Search for the cell housing the specified text and yield its [X, Y] center coordinate. 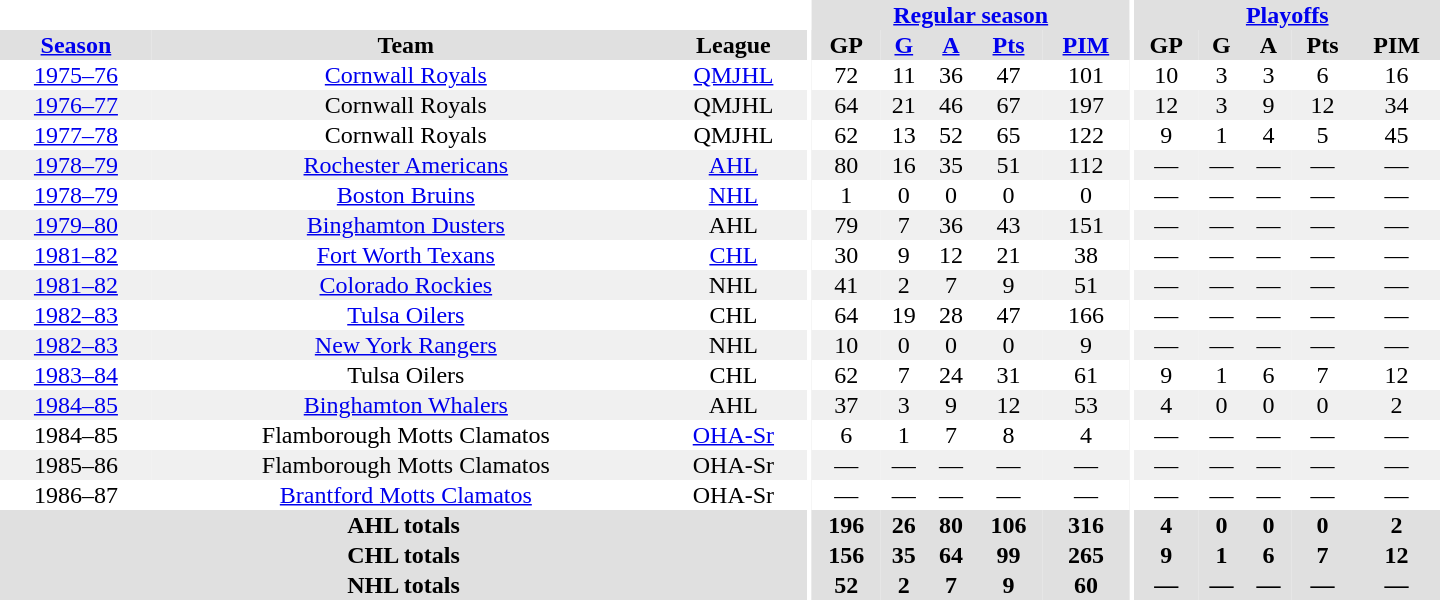
1975–76 [76, 75]
Rochester Americans [406, 165]
Binghamton Dusters [406, 225]
122 [1086, 135]
41 [846, 285]
1985–86 [76, 465]
53 [1086, 405]
24 [950, 375]
30 [846, 255]
37 [846, 405]
72 [846, 75]
Binghamton Whalers [406, 405]
1977–78 [76, 135]
101 [1086, 75]
112 [1086, 165]
46 [950, 105]
8 [1008, 435]
65 [1008, 135]
19 [904, 315]
34 [1396, 105]
67 [1008, 105]
New York Rangers [406, 345]
1976–77 [76, 105]
156 [846, 555]
Regular season [970, 15]
NHL totals [404, 585]
197 [1086, 105]
166 [1086, 315]
CHL totals [404, 555]
Colorado Rockies [406, 285]
1983–84 [76, 375]
Team [406, 45]
28 [950, 315]
AHL totals [404, 525]
79 [846, 225]
99 [1008, 555]
Boston Bruins [406, 195]
151 [1086, 225]
265 [1086, 555]
13 [904, 135]
106 [1008, 525]
38 [1086, 255]
26 [904, 525]
5 [1322, 135]
League [734, 45]
45 [1396, 135]
Season [76, 45]
60 [1086, 585]
Brantford Motts Clamatos [406, 495]
Playoffs [1287, 15]
1979–80 [76, 225]
196 [846, 525]
1986–87 [76, 495]
31 [1008, 375]
11 [904, 75]
43 [1008, 225]
61 [1086, 375]
316 [1086, 525]
Fort Worth Texans [406, 255]
